Find where the given text appears and provide that cell's center as (X, Y) coordinate. 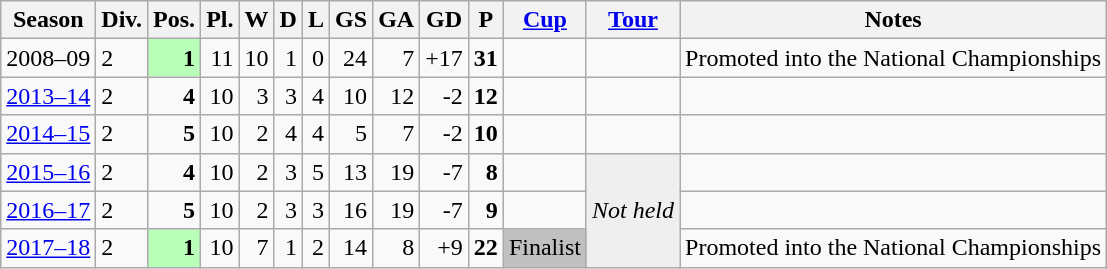
Pos. (174, 20)
+17 (444, 58)
0 (316, 58)
31 (486, 58)
GS (352, 20)
24 (352, 58)
L (316, 20)
+9 (444, 248)
2016–17 (48, 210)
2014–15 (48, 134)
2008–09 (48, 58)
GA (396, 20)
11 (220, 58)
Tour (632, 20)
13 (352, 172)
W (256, 20)
9 (486, 210)
Notes (894, 20)
Season (48, 20)
14 (352, 248)
2013–14 (48, 96)
2017–18 (48, 248)
D (288, 20)
P (486, 20)
16 (352, 210)
22 (486, 248)
GD (444, 20)
Not held (632, 210)
2015–16 (48, 172)
Div. (122, 20)
Pl. (220, 20)
Cup (544, 20)
Finalist (544, 248)
